Capture the cell that displays the provided text and extract its (X, Y) central coordinate. 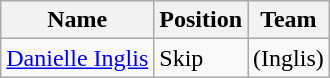
Position (201, 20)
Name (78, 20)
Team (289, 20)
Skip (201, 58)
Danielle Inglis (78, 58)
(Inglis) (289, 58)
